Search for the cell housing the specified text and yield its [X, Y] center coordinate. 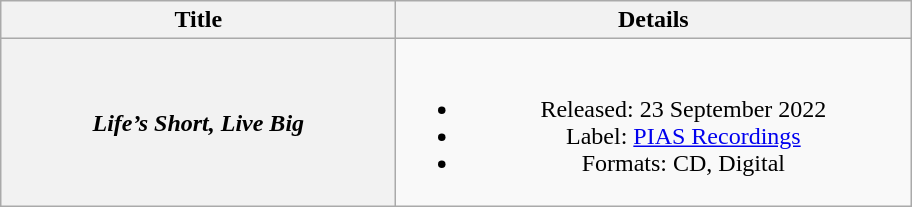
Details [654, 20]
Title [198, 20]
Released: 23 September 2022Label: PIAS RecordingsFormats: CD, Digital [654, 122]
Life’s Short, Live Big [198, 122]
